Extract the [X, Y] coordinate from the center of the cell holding the provided text.  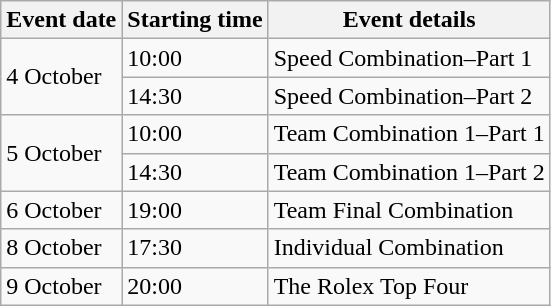
8 October [62, 248]
Event date [62, 20]
17:30 [195, 248]
Team Combination 1–Part 2 [409, 172]
19:00 [195, 210]
The Rolex Top Four [409, 286]
4 October [62, 77]
Event details [409, 20]
5 October [62, 153]
Team Combination 1–Part 1 [409, 134]
Team Final Combination [409, 210]
6 October [62, 210]
Speed Combination–Part 1 [409, 58]
20:00 [195, 286]
Starting time [195, 20]
Speed Combination–Part 2 [409, 96]
Individual Combination [409, 248]
9 October [62, 286]
